Provide the [X, Y] coordinate of the cell's center where the given text is located.  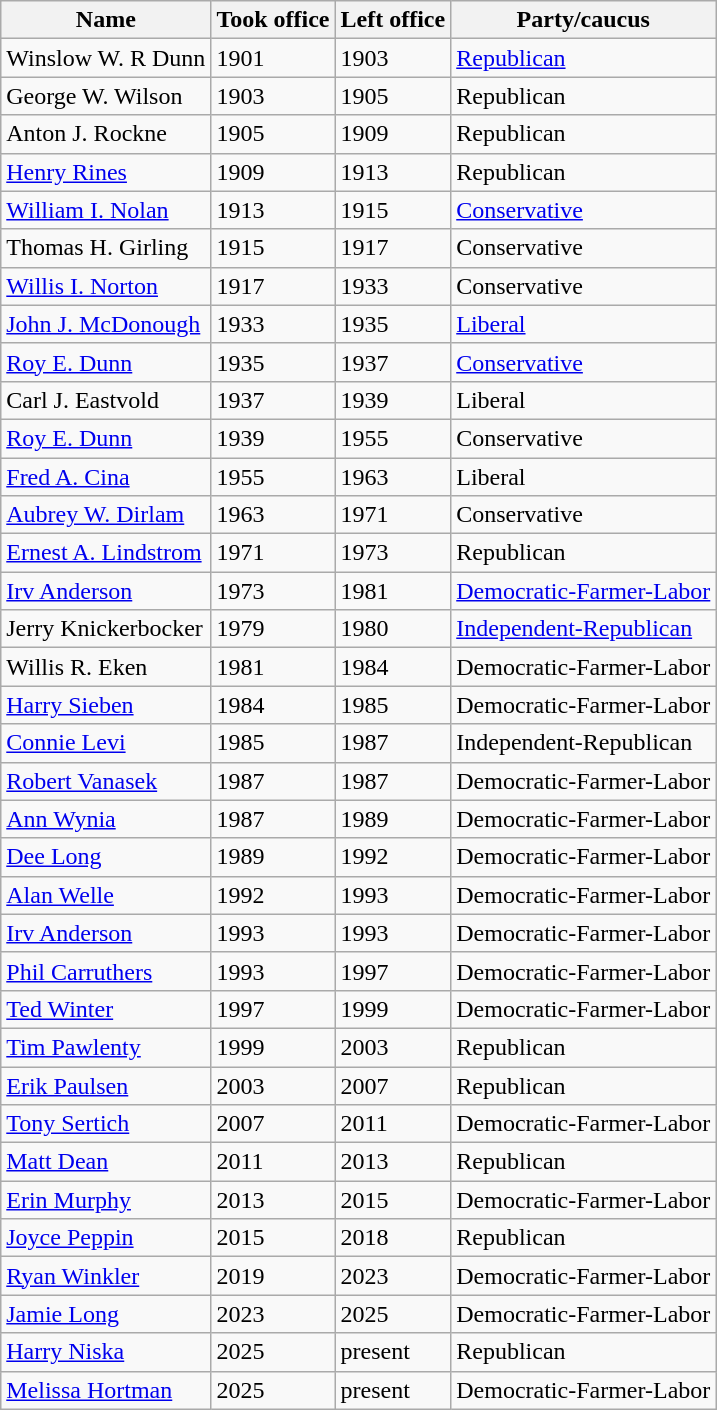
1980 [393, 629]
George W. Wilson [106, 96]
Erin Murphy [106, 1200]
Alan Welle [106, 895]
Ann Wynia [106, 819]
Dee Long [106, 857]
Erik Paulsen [106, 1085]
Name [106, 20]
Robert Vanasek [106, 781]
Jamie Long [106, 1314]
Jerry Knickerbocker [106, 629]
Winslow W. R Dunn [106, 58]
Matt Dean [106, 1162]
William I. Nolan [106, 210]
Ryan Winkler [106, 1276]
1979 [273, 629]
Melissa Hortman [106, 1390]
Connie Levi [106, 743]
Harry Sieben [106, 705]
Ted Winter [106, 1009]
Willis R. Eken [106, 667]
2019 [273, 1276]
Ernest A. Lindstrom [106, 553]
Phil Carruthers [106, 971]
Took office [273, 20]
John J. McDonough [106, 324]
Anton J. Rockne [106, 134]
Carl J. Eastvold [106, 400]
Harry Niska [106, 1352]
1901 [273, 58]
Fred A. Cina [106, 477]
Aubrey W. Dirlam [106, 515]
2018 [393, 1238]
Party/caucus [584, 20]
Thomas H. Girling [106, 248]
Left office [393, 20]
Joyce Peppin [106, 1238]
Tony Sertich [106, 1124]
Tim Pawlenty [106, 1047]
Henry Rines [106, 172]
Willis I. Norton [106, 286]
